For the text-containing cell, return its midpoint in (x, y) coordinate format. 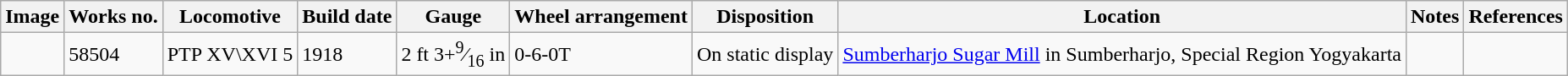
Location (1122, 17)
On static display (765, 54)
Locomotive (230, 17)
PTP XV\XVI 5 (230, 54)
2 ft 3+9⁄16 in (453, 54)
Notes (1434, 17)
Disposition (765, 17)
Wheel arrangement (601, 17)
0-6-0T (601, 54)
Works no. (113, 17)
Build date (347, 17)
Sumberharjo Sugar Mill in Sumberharjo, Special Region Yogyakarta (1122, 54)
1918 (347, 54)
References (1516, 17)
Gauge (453, 17)
Image (32, 17)
58504 (113, 54)
